Determine the [x, y] coordinate at the center of the cell enclosing the given text.  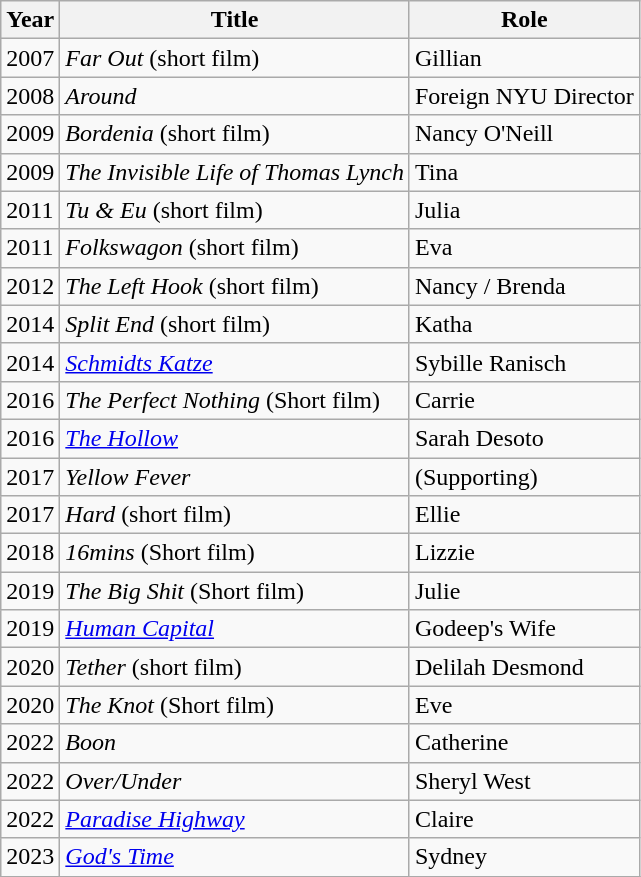
Sheryl West [524, 781]
Nancy / Brenda [524, 286]
Boon [235, 743]
(Supporting) [524, 477]
2018 [30, 553]
Katha [524, 324]
Delilah Desmond [524, 667]
The Perfect Nothing (Short film) [235, 400]
Ellie [524, 515]
Nancy O'Neill [524, 134]
Tina [524, 172]
Eve [524, 705]
2023 [30, 857]
Carrie [524, 400]
Far Out (short film) [235, 58]
The Hollow [235, 438]
Gillian [524, 58]
Role [524, 20]
2012 [30, 286]
Yellow Fever [235, 477]
Hard (short film) [235, 515]
Over/Under [235, 781]
Folkswagon (short film) [235, 248]
Sarah Desoto [524, 438]
Sydney [524, 857]
The Left Hook (short film) [235, 286]
Foreign NYU Director [524, 96]
The Knot (Short film) [235, 705]
Human Capital [235, 629]
Godeep's Wife [524, 629]
Paradise Highway [235, 819]
Eva [524, 248]
Julia [524, 210]
Year [30, 20]
2007 [30, 58]
Sybille Ranisch [524, 362]
Claire [524, 819]
Schmidts Katze [235, 362]
2008 [30, 96]
Tether (short film) [235, 667]
The Big Shit (Short film) [235, 591]
Title [235, 20]
16mins (Short film) [235, 553]
Lizzie [524, 553]
Split End (short film) [235, 324]
Julie [524, 591]
The Invisible Life of Thomas Lynch [235, 172]
Tu & Eu (short film) [235, 210]
Bordenia (short film) [235, 134]
Around [235, 96]
Catherine [524, 743]
God's Time [235, 857]
